For the text-containing cell, return its midpoint in [x, y] coordinate format. 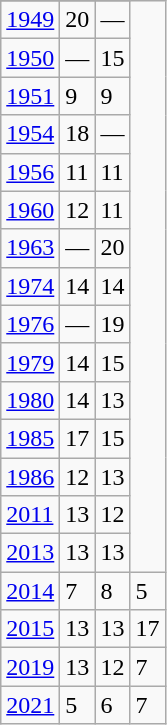
18 [78, 134]
1976 [30, 324]
2015 [30, 629]
6 [112, 705]
2019 [30, 667]
1974 [30, 286]
1956 [30, 172]
1951 [30, 96]
1949 [30, 20]
1963 [30, 248]
1985 [30, 438]
2021 [30, 705]
1950 [30, 58]
8 [112, 591]
19 [112, 324]
2013 [30, 553]
2014 [30, 591]
1960 [30, 210]
2011 [30, 515]
1980 [30, 400]
1954 [30, 134]
1979 [30, 362]
1986 [30, 477]
